Pinpoint the cell where the given text exists, returning its (X, Y) midpoint coordinate. 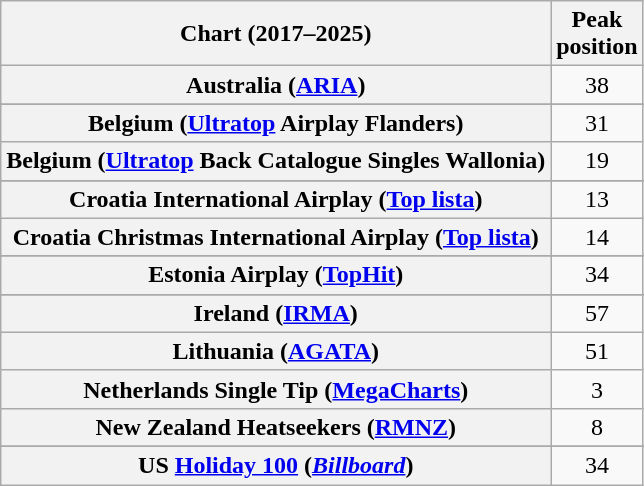
Netherlands Single Tip (MegaCharts) (276, 389)
14 (597, 237)
Peak position (597, 34)
8 (597, 427)
Belgium (Ultratop Airplay Flanders) (276, 123)
Chart (2017–2025) (276, 34)
Australia (ARIA) (276, 85)
31 (597, 123)
51 (597, 351)
13 (597, 199)
Estonia Airplay (TopHit) (276, 275)
38 (597, 85)
Belgium (Ultratop Back Catalogue Singles Wallonia) (276, 161)
57 (597, 313)
US Holiday 100 (Billboard) (276, 465)
Croatia International Airplay (Top lista) (276, 199)
Croatia Christmas International Airplay (Top lista) (276, 237)
19 (597, 161)
3 (597, 389)
New Zealand Heatseekers (RMNZ) (276, 427)
Ireland (IRMA) (276, 313)
Lithuania (AGATA) (276, 351)
